Capture the cell that displays the provided text and extract its (X, Y) central coordinate. 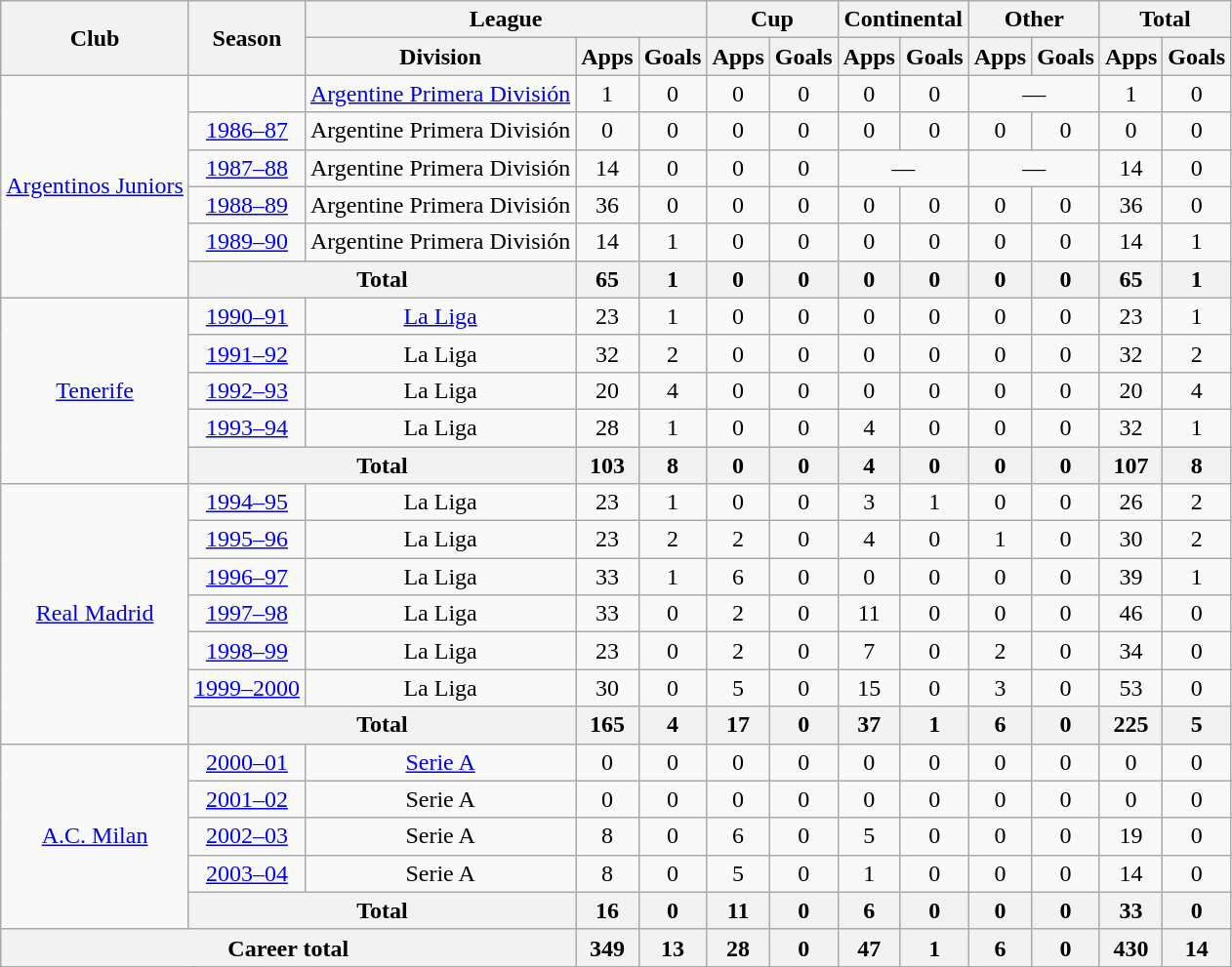
1991–92 (246, 353)
1986–87 (246, 131)
1994–95 (246, 503)
1987–88 (246, 168)
107 (1130, 465)
Real Madrid (96, 614)
15 (869, 688)
Argentinos Juniors (96, 186)
430 (1130, 947)
2000–01 (246, 762)
Continental (903, 20)
Other (1034, 20)
53 (1130, 688)
A.C. Milan (96, 836)
165 (607, 725)
1999–2000 (246, 688)
1988–89 (246, 205)
47 (869, 947)
16 (607, 910)
349 (607, 947)
1996–97 (246, 577)
7 (869, 651)
Division (439, 57)
225 (1130, 725)
1992–93 (246, 390)
39 (1130, 577)
37 (869, 725)
34 (1130, 651)
1997–98 (246, 614)
1989–90 (246, 242)
2002–03 (246, 836)
46 (1130, 614)
1993–94 (246, 427)
1995–96 (246, 540)
Career total (289, 947)
Season (246, 38)
Club (96, 38)
2003–04 (246, 873)
Cup (772, 20)
103 (607, 465)
13 (673, 947)
26 (1130, 503)
1990–91 (246, 316)
Tenerife (96, 390)
1998–99 (246, 651)
League (506, 20)
2001–02 (246, 799)
19 (1130, 836)
17 (738, 725)
